From the cell containing the given text, extract its center point as (x, y) coordinate. 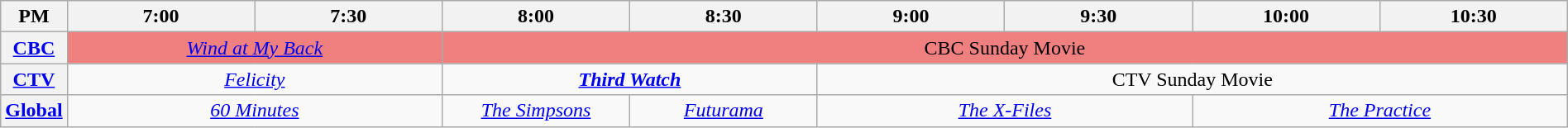
Felicity (255, 79)
CTV Sunday Movie (1193, 79)
CBC Sunday Movie (1006, 48)
PM (34, 17)
The X-Files (1004, 111)
CBC (34, 48)
7:00 (160, 17)
CTV (34, 79)
10:30 (1474, 17)
Futurama (723, 111)
60 Minutes (255, 111)
Third Watch (630, 79)
Global (34, 111)
8:30 (723, 17)
8:00 (536, 17)
The Practice (1380, 111)
9:00 (911, 17)
The Simpsons (536, 111)
Wind at My Back (255, 48)
7:30 (349, 17)
9:30 (1098, 17)
10:00 (1287, 17)
